Pinpoint the cell where the given text exists, returning its [X, Y] midpoint coordinate. 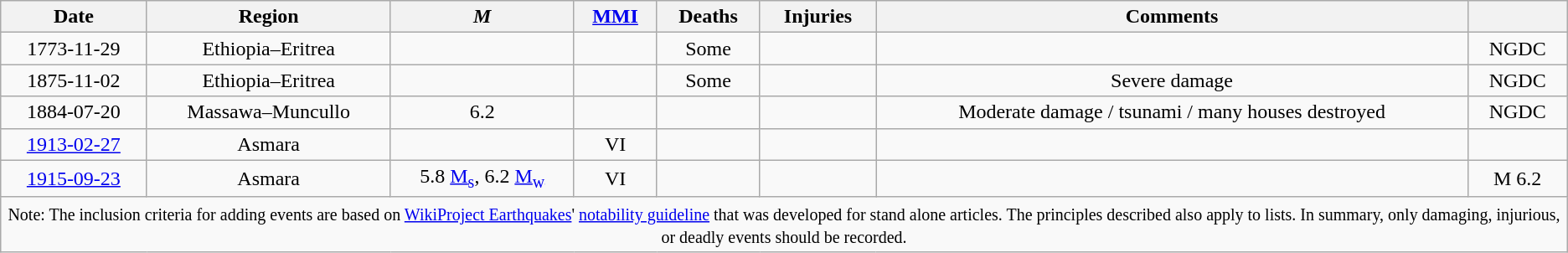
Region [268, 17]
1915-09-23 [74, 178]
Date [74, 17]
Moderate damage / tsunami / many houses destroyed [1172, 112]
5.8 Ms, 6.2 Mw [482, 178]
1913-02-27 [74, 144]
1884-07-20 [74, 112]
Deaths [709, 17]
1773-11-29 [74, 49]
Comments [1172, 17]
6.2 [482, 112]
Massawa–Muncullo [268, 112]
Severe damage [1172, 80]
M [482, 17]
MMI [615, 17]
M 6.2 [1518, 178]
1875-11-02 [74, 80]
Injuries [818, 17]
